Return [x, y] of the center of cell containing provided text 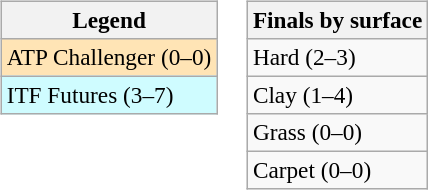
Legend [108, 20]
Carpet (0–0) [337, 171]
Finals by surface [337, 20]
ITF Futures (3–7) [108, 95]
ATP Challenger (0–0) [108, 57]
Hard (2–3) [337, 57]
Grass (0–0) [337, 133]
Clay (1–4) [337, 95]
